Scan for the cell matching the given text and deliver its (x, y) coordinate at center. 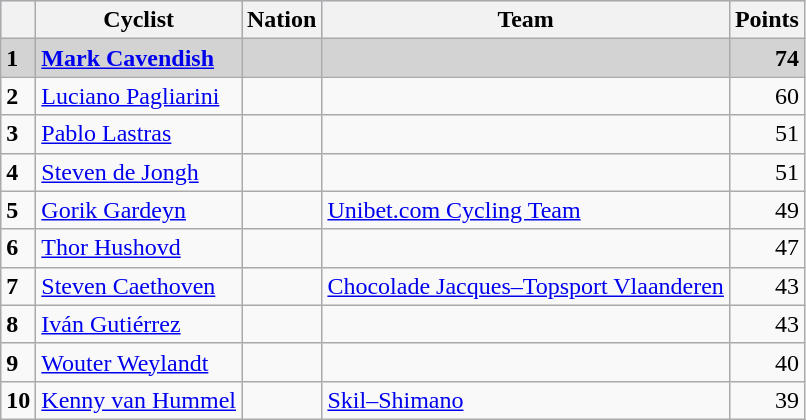
Pablo Lastras (139, 134)
Wouter Weylandt (139, 362)
Nation (282, 20)
39 (766, 400)
40 (766, 362)
6 (18, 248)
7 (18, 286)
2 (18, 96)
Unibet.com Cycling Team (526, 210)
Points (766, 20)
4 (18, 172)
Steven Caethoven (139, 286)
5 (18, 210)
3 (18, 134)
47 (766, 248)
Mark Cavendish (139, 58)
9 (18, 362)
10 (18, 400)
49 (766, 210)
8 (18, 324)
Kenny van Hummel (139, 400)
60 (766, 96)
Skil–Shimano (526, 400)
Thor Hushovd (139, 248)
74 (766, 58)
1 (18, 58)
Cyclist (139, 20)
Iván Gutiérrez (139, 324)
Steven de Jongh (139, 172)
Team (526, 20)
Luciano Pagliarini (139, 96)
Gorik Gardeyn (139, 210)
Chocolade Jacques–Topsport Vlaanderen (526, 286)
